Locate the cell with the specified text and output its [X, Y] center coordinate. 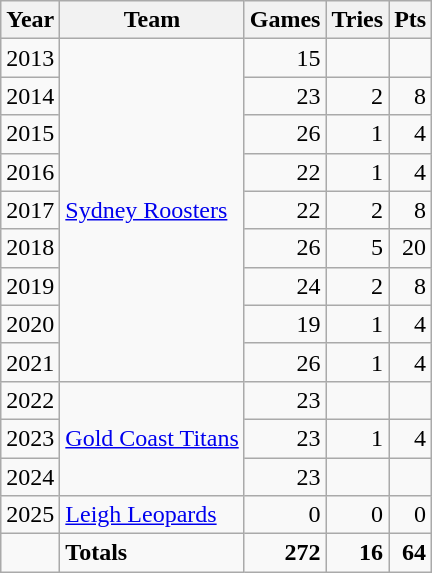
Gold Coast Titans [152, 438]
5 [358, 248]
Games [285, 20]
2024 [30, 477]
2020 [30, 324]
2019 [30, 286]
2018 [30, 248]
2017 [30, 210]
15 [285, 58]
Sydney Roosters [152, 210]
Pts [410, 20]
Leigh Leopards [152, 515]
2016 [30, 172]
2023 [30, 438]
Tries [358, 20]
16 [358, 553]
2025 [30, 515]
64 [410, 553]
20 [410, 248]
2014 [30, 96]
24 [285, 286]
2021 [30, 362]
Year [30, 20]
2022 [30, 400]
2015 [30, 134]
Totals [152, 553]
2013 [30, 58]
272 [285, 553]
19 [285, 324]
Team [152, 20]
